Scan for the cell matching the given text and deliver its (X, Y) coordinate at center. 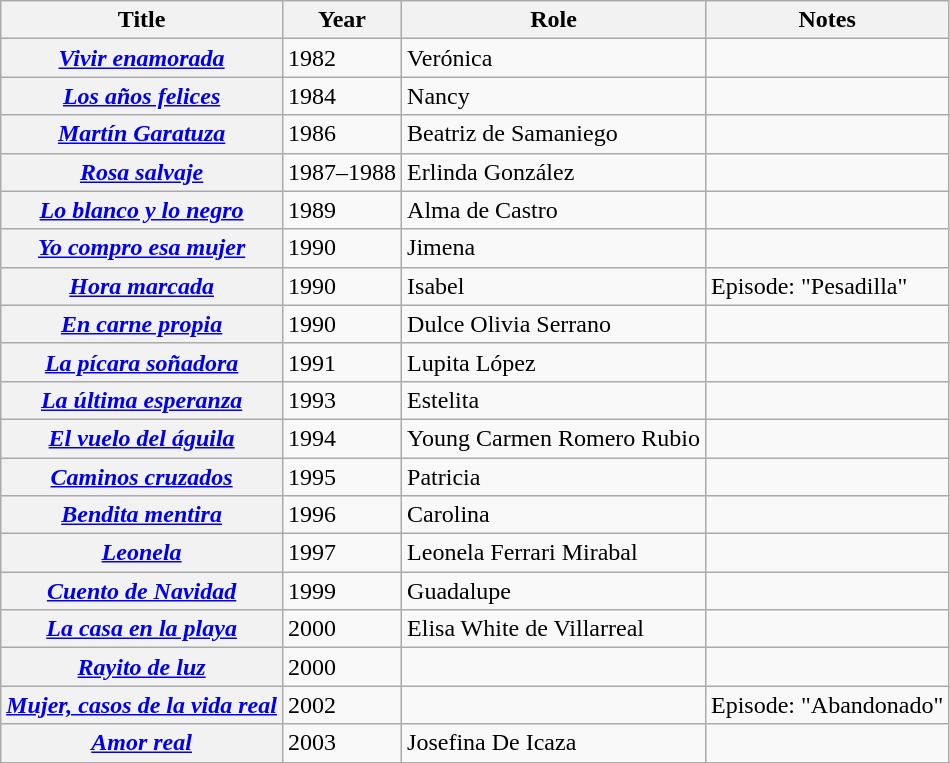
1994 (342, 438)
Cuento de Navidad (142, 591)
Lo blanco y lo negro (142, 210)
Title (142, 20)
1986 (342, 134)
La pícara soñadora (142, 362)
1987–1988 (342, 172)
Los años felices (142, 96)
Patricia (554, 477)
En carne propia (142, 324)
1997 (342, 553)
2002 (342, 705)
Guadalupe (554, 591)
Episode: "Abandonado" (826, 705)
Episode: "Pesadilla" (826, 286)
1999 (342, 591)
Nancy (554, 96)
Isabel (554, 286)
Beatriz de Samaniego (554, 134)
Alma de Castro (554, 210)
1995 (342, 477)
Role (554, 20)
2003 (342, 743)
1996 (342, 515)
Jimena (554, 248)
La última esperanza (142, 400)
Josefina De Icaza (554, 743)
El vuelo del águila (142, 438)
Mujer, casos de la vida real (142, 705)
Leonela Ferrari Mirabal (554, 553)
1982 (342, 58)
Hora marcada (142, 286)
1984 (342, 96)
1989 (342, 210)
Rosa salvaje (142, 172)
Bendita mentira (142, 515)
Yo compro esa mujer (142, 248)
Rayito de luz (142, 667)
Young Carmen Romero Rubio (554, 438)
Dulce Olivia Serrano (554, 324)
Carolina (554, 515)
Notes (826, 20)
Lupita López (554, 362)
Estelita (554, 400)
Caminos cruzados (142, 477)
Leonela (142, 553)
Martín Garatuza (142, 134)
Year (342, 20)
Verónica (554, 58)
1993 (342, 400)
1991 (342, 362)
Elisa White de Villarreal (554, 629)
Amor real (142, 743)
Erlinda González (554, 172)
Vivir enamorada (142, 58)
La casa en la playa (142, 629)
